Identify which cell holds the provided text, then report its (X, Y) central coordinate. 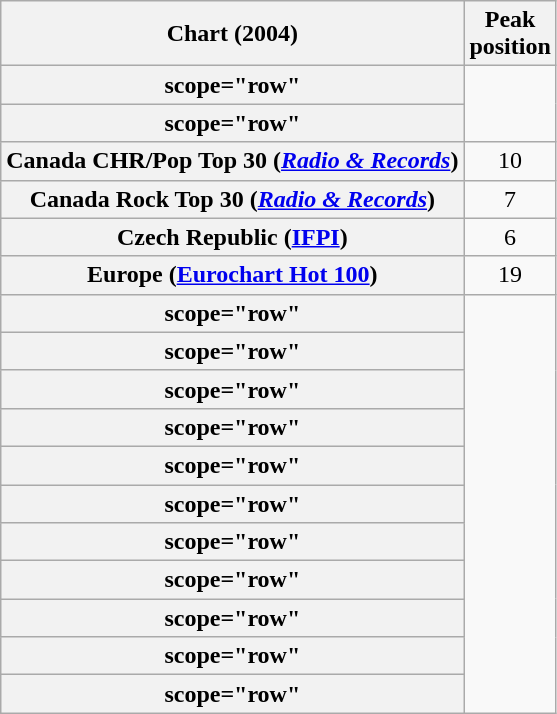
6 (510, 237)
Peakposition (510, 34)
10 (510, 161)
Czech Republic (IFPI) (232, 237)
Chart (2004) (232, 34)
7 (510, 199)
Canada CHR/Pop Top 30 (Radio & Records) (232, 161)
Canada Rock Top 30 (Radio & Records) (232, 199)
19 (510, 275)
Europe (Eurochart Hot 100) (232, 275)
